Output the (X, Y) coordinate of the center of the cell containing the given text.  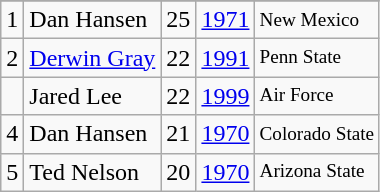
4 (12, 134)
Colorado State (317, 134)
Derwin Gray (92, 58)
Ted Nelson (92, 172)
Penn State (317, 58)
2 (12, 58)
1 (12, 20)
20 (178, 172)
25 (178, 20)
Air Force (317, 96)
21 (178, 134)
Jared Lee (92, 96)
1999 (226, 96)
Arizona State (317, 172)
1971 (226, 20)
1991 (226, 58)
New Mexico (317, 20)
5 (12, 172)
